From the cell containing the given text, extract its center point as (x, y) coordinate. 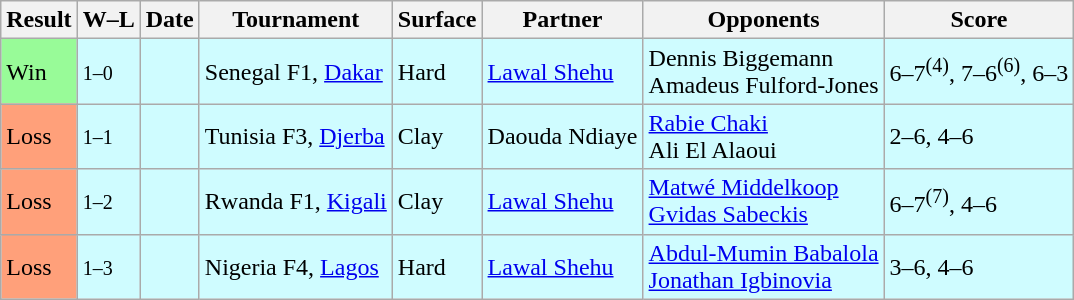
1–3 (108, 266)
Dennis Biggemann Amadeus Fulford-Jones (764, 72)
Abdul-Mumin Babalola Jonathan Igbinovia (764, 266)
1–2 (108, 202)
3–6, 4–6 (979, 266)
Surface (437, 20)
Tournament (296, 20)
Rwanda F1, Kigali (296, 202)
Opponents (764, 20)
1–1 (108, 136)
Date (170, 20)
Rabie Chaki Ali El Alaoui (764, 136)
Tunisia F3, Djerba (296, 136)
2–6, 4–6 (979, 136)
6–7(4), 7–6(6), 6–3 (979, 72)
W–L (108, 20)
6–7(7), 4–6 (979, 202)
1–0 (108, 72)
Result (39, 20)
Score (979, 20)
Partner (562, 20)
Win (39, 72)
Senegal F1, Dakar (296, 72)
Daouda Ndiaye (562, 136)
Nigeria F4, Lagos (296, 266)
Matwé Middelkoop Gvidas Sabeckis (764, 202)
